Pinpoint the cell where the given text exists, returning its [x, y] midpoint coordinate. 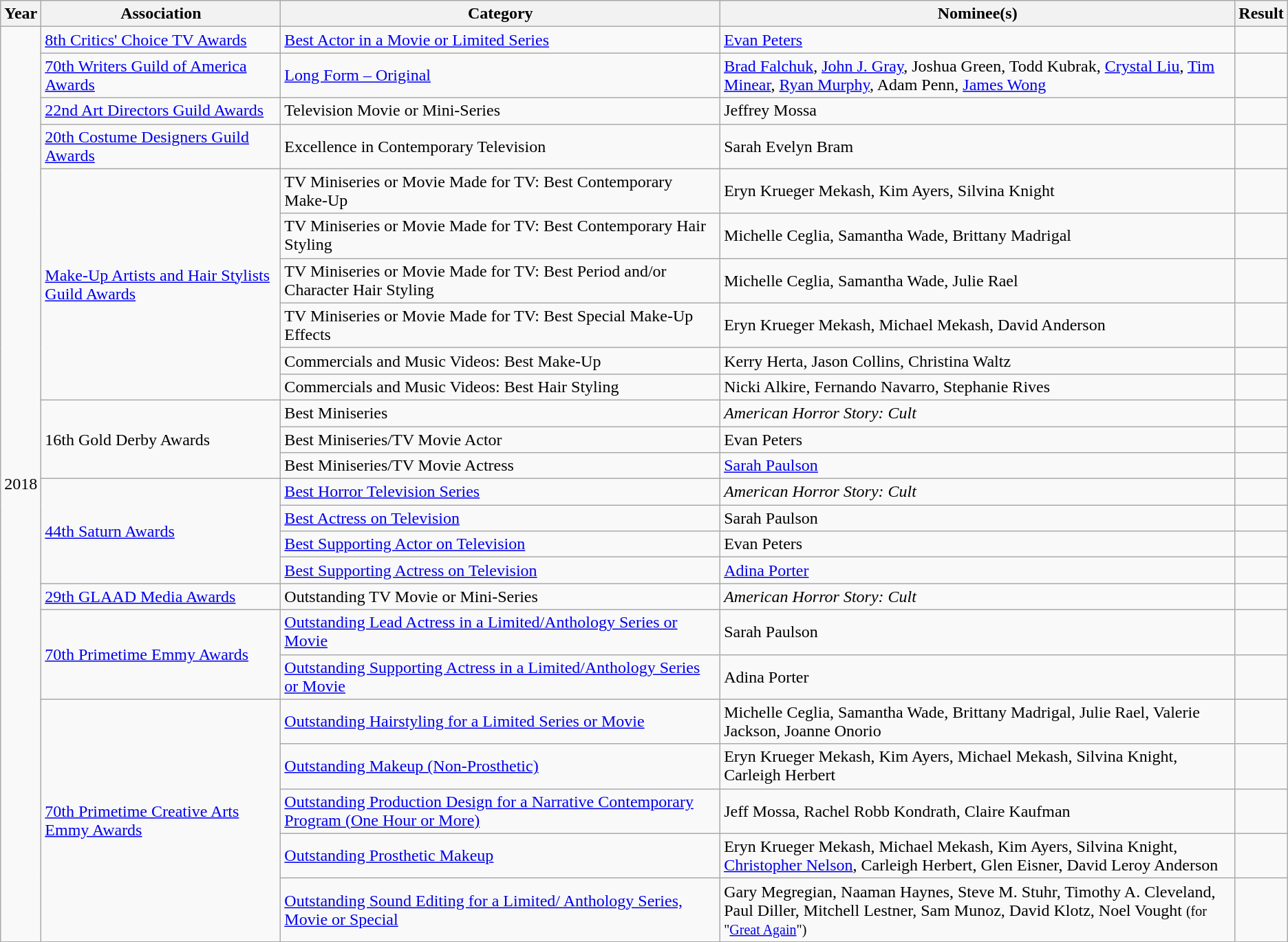
Michelle Ceglia, Samantha Wade, Brittany Madrigal, Julie Rael, Valerie Jackson, Joanne Onorio [978, 721]
8th Critics' Choice TV Awards [161, 40]
Commercials and Music Videos: Best Make-Up [501, 361]
22nd Art Directors Guild Awards [161, 111]
Eryn Krueger Mekash, Michael Mekash, David Anderson [978, 325]
70th Primetime Emmy Awards [161, 654]
TV Miniseries or Movie Made for TV: Best Special Make-Up Effects [501, 325]
Outstanding Hairstyling for a Limited Series or Movie [501, 721]
Kerry Herta, Jason Collins, Christina Waltz [978, 361]
TV Miniseries or Movie Made for TV: Best Period and/or Character Hair Styling [501, 281]
Outstanding Sound Editing for a Limited/ Anthology Series, Movie or Special [501, 910]
TV Miniseries or Movie Made for TV: Best Contemporary Make-Up [501, 191]
Nominee(s) [978, 14]
Best Actress on Television [501, 518]
Eryn Krueger Mekash, Kim Ayers, Silvina Knight [978, 191]
Result [1261, 14]
Outstanding Prosthetic Makeup [501, 856]
Jeffrey Mossa [978, 111]
70th Writers Guild of America Awards [161, 76]
44th Saturn Awards [161, 531]
Television Movie or Mini-Series [501, 111]
16th Gold Derby Awards [161, 439]
Outstanding Production Design for a Narrative Contemporary Program (One Hour or More) [501, 811]
Commercials and Music Videos: Best Hair Styling [501, 387]
20th Costume Designers Guild Awards [161, 146]
70th Primetime Creative Arts Emmy Awards [161, 820]
Long Form – Original [501, 76]
Best Supporting Actor on Television [501, 544]
Year [21, 14]
Michelle Ceglia, Samantha Wade, Julie Rael [978, 281]
Michelle Ceglia, Samantha Wade, Brittany Madrigal [978, 235]
Outstanding Lead Actress in a Limited/Anthology Series or Movie [501, 632]
Outstanding Makeup (Non-Prosthetic) [501, 767]
Make-Up Artists and Hair Stylists Guild Awards [161, 284]
Best Miniseries [501, 413]
2018 [21, 484]
29th GLAAD Media Awards [161, 597]
Outstanding TV Movie or Mini-Series [501, 597]
Best Miniseries/TV Movie Actress [501, 466]
Sarah Evelyn Bram [978, 146]
Association [161, 14]
Best Actor in a Movie or Limited Series [501, 40]
Excellence in Contemporary Television [501, 146]
Best Supporting Actress on Television [501, 570]
Brad Falchuk, John J. Gray, Joshua Green, Todd Kubrak, Crystal Liu, Tim Minear, Ryan Murphy, Adam Penn, James Wong [978, 76]
Eryn Krueger Mekash, Kim Ayers, Michael Mekash, Silvina Knight, Carleigh Herbert [978, 767]
TV Miniseries or Movie Made for TV: Best Contemporary Hair Styling [501, 235]
Eryn Krueger Mekash, Michael Mekash, Kim Ayers, Silvina Knight, Christopher Nelson, Carleigh Herbert, Glen Eisner, David Leroy Anderson [978, 856]
Outstanding Supporting Actress in a Limited/Anthology Series or Movie [501, 677]
Category [501, 14]
Jeff Mossa, Rachel Robb Kondrath, Claire Kaufman [978, 811]
Nicki Alkire, Fernando Navarro, Stephanie Rives [978, 387]
Best Miniseries/TV Movie Actor [501, 440]
Best Horror Television Series [501, 492]
